For the text-containing cell, return its midpoint in (X, Y) coordinate format. 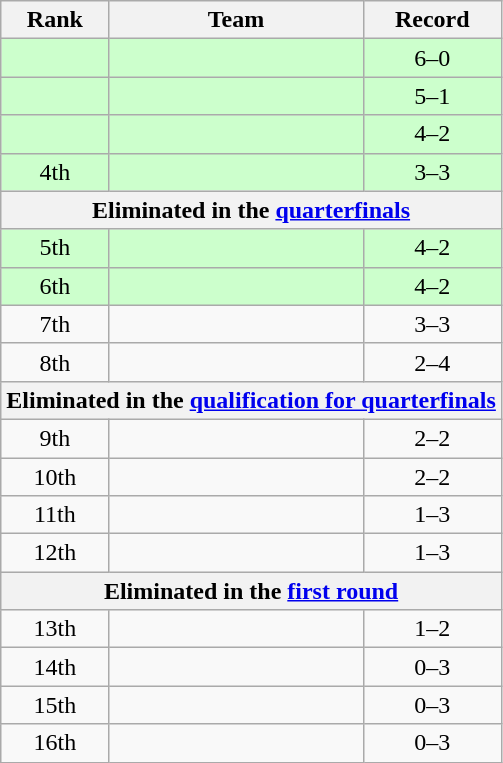
6–0 (432, 58)
5th (55, 248)
15th (55, 705)
8th (55, 362)
Record (432, 20)
11th (55, 515)
1–2 (432, 629)
Rank (55, 20)
13th (55, 629)
Eliminated in the quarterfinals (252, 210)
2–4 (432, 362)
Team (236, 20)
10th (55, 477)
5–1 (432, 96)
12th (55, 553)
14th (55, 667)
4th (55, 172)
Eliminated in the first round (252, 591)
6th (55, 286)
9th (55, 438)
16th (55, 743)
7th (55, 324)
Eliminated in the qualification for quarterfinals (252, 400)
